Identify which cell holds the provided text, then report its [X, Y] central coordinate. 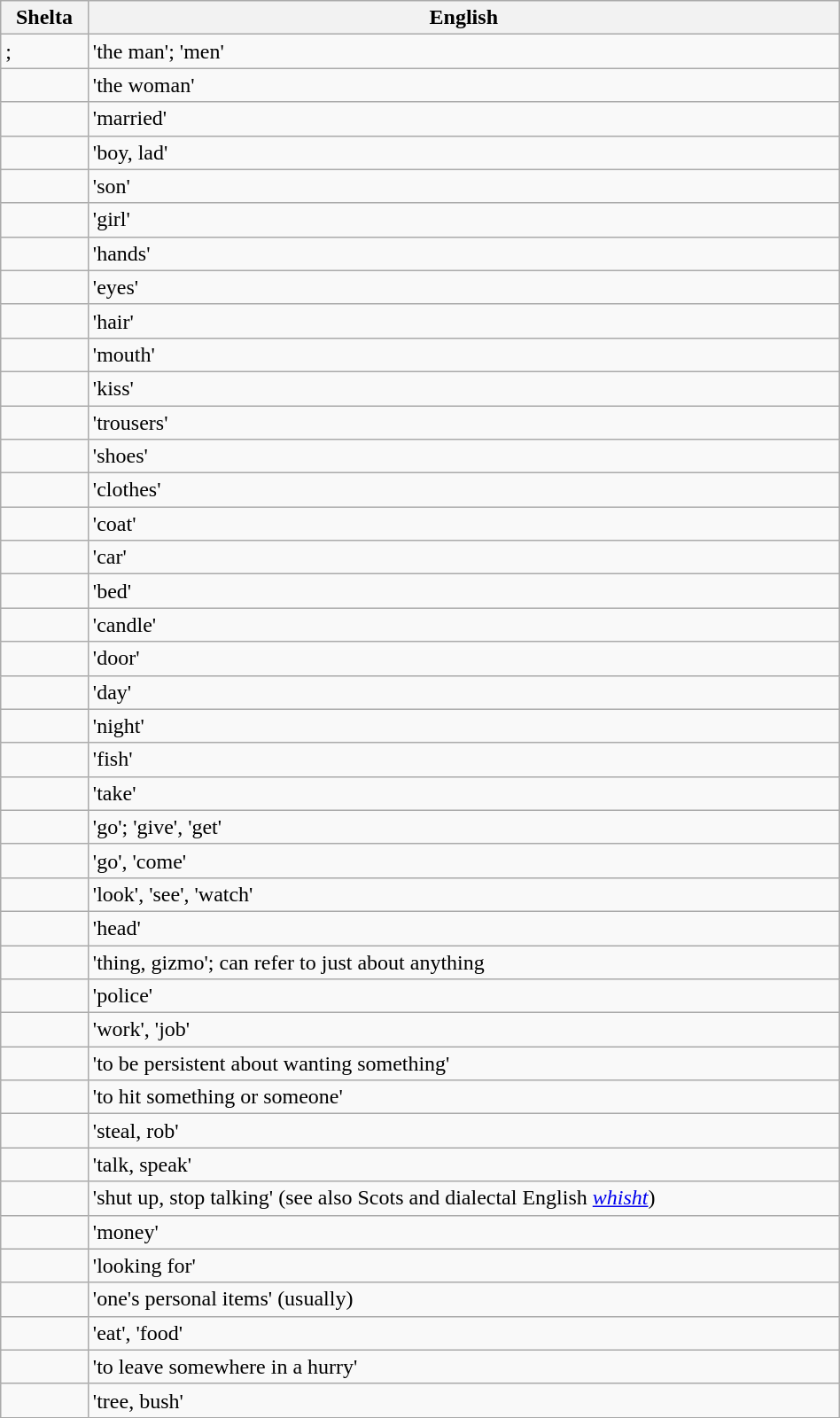
'shoes' [463, 456]
'talk, speak' [463, 1165]
'work', 'job' [463, 1030]
'tree, bush' [463, 1400]
'girl' [463, 220]
'married' [463, 119]
'fish' [463, 760]
'candle' [463, 625]
'shut up, stop talking' (see also Scots and dialectal English whisht) [463, 1198]
'police' [463, 996]
'door' [463, 658]
'eat', 'food' [463, 1333]
'to leave somewhere in a hurry' [463, 1367]
'money' [463, 1232]
'car' [463, 557]
'looking for' [463, 1266]
English [463, 18]
'kiss' [463, 388]
'hair' [463, 321]
'boy, lad' [463, 152]
'go'; 'give', 'get' [463, 827]
'go', 'come' [463, 861]
'clothes' [463, 490]
'eyes' [463, 287]
'steal, rob' [463, 1131]
'son' [463, 186]
'bed' [463, 591]
'look', 'see', 'watch' [463, 894]
'to be persistent about wanting something' [463, 1063]
'head' [463, 928]
'hands' [463, 253]
'to hit something or someone' [463, 1097]
'take' [463, 793]
'the woman' [463, 85]
'the man'; 'men' [463, 51]
'thing, gizmo'; can refer to just about anything [463, 962]
'mouth' [463, 354]
'night' [463, 726]
'day' [463, 692]
Shelta [44, 18]
'trousers' [463, 423]
'one's personal items' (usually) [463, 1299]
'coat' [463, 524]
; [44, 51]
